Detect which cell encompasses the target text, then output its (x, y) center coordinate. 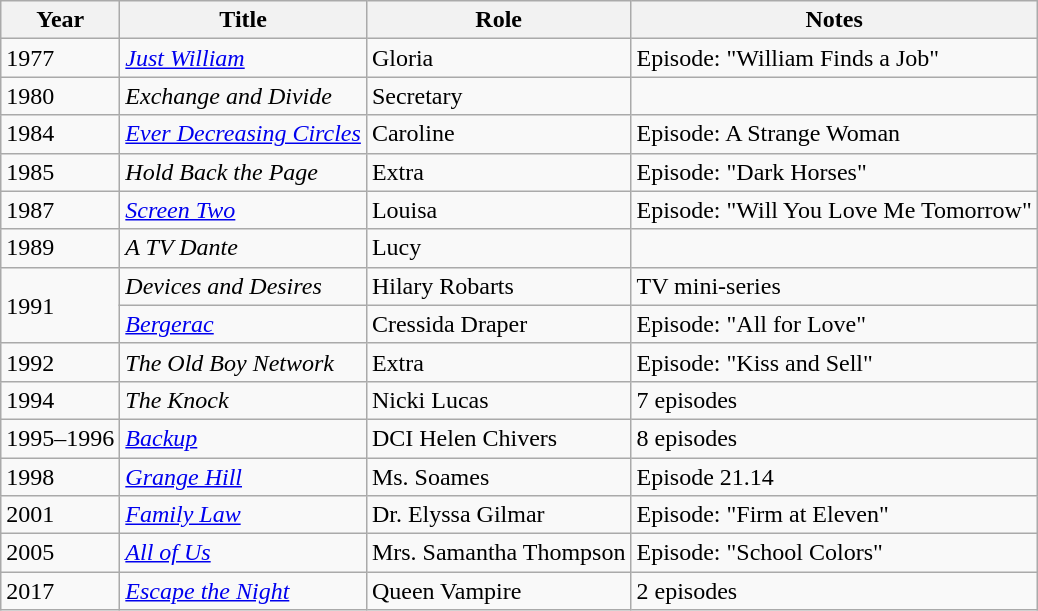
DCI Helen Chivers (498, 438)
1994 (60, 400)
Escape the Night (244, 591)
Secretary (498, 96)
1998 (60, 477)
The Old Boy Network (244, 362)
8 episodes (834, 438)
2017 (60, 591)
Hilary Robarts (498, 286)
2 episodes (834, 591)
Year (60, 20)
Queen Vampire (498, 591)
7 episodes (834, 400)
Lucy (498, 248)
1977 (60, 58)
Episode: "School Colors" (834, 553)
2001 (60, 515)
1987 (60, 210)
TV mini-series (834, 286)
The Knock (244, 400)
Ms. Soames (498, 477)
Dr. Elyssa Gilmar (498, 515)
Exchange and Divide (244, 96)
Devices and Desires (244, 286)
A TV Dante (244, 248)
Notes (834, 20)
Episode: "Will You Love Me Tomorrow" (834, 210)
Episode: "Dark Horses" (834, 172)
Title (244, 20)
Caroline (498, 134)
Hold Back the Page (244, 172)
Cressida Draper (498, 324)
Episode: A Strange Woman (834, 134)
1991 (60, 305)
Mrs. Samantha Thompson (498, 553)
Episode: "William Finds a Job" (834, 58)
All of Us (244, 553)
Nicki Lucas (498, 400)
Episode: "Firm at Eleven" (834, 515)
1985 (60, 172)
Episode 21.14 (834, 477)
1992 (60, 362)
2005 (60, 553)
Episode: "Kiss and Sell" (834, 362)
Screen Two (244, 210)
Just William (244, 58)
Role (498, 20)
Bergerac (244, 324)
1980 (60, 96)
1989 (60, 248)
1995–1996 (60, 438)
Backup (244, 438)
Louisa (498, 210)
Ever Decreasing Circles (244, 134)
Episode: "All for Love" (834, 324)
Gloria (498, 58)
Family Law (244, 515)
Grange Hill (244, 477)
1984 (60, 134)
